Determine the [X, Y] coordinate at the center of the cell enclosing the given text.  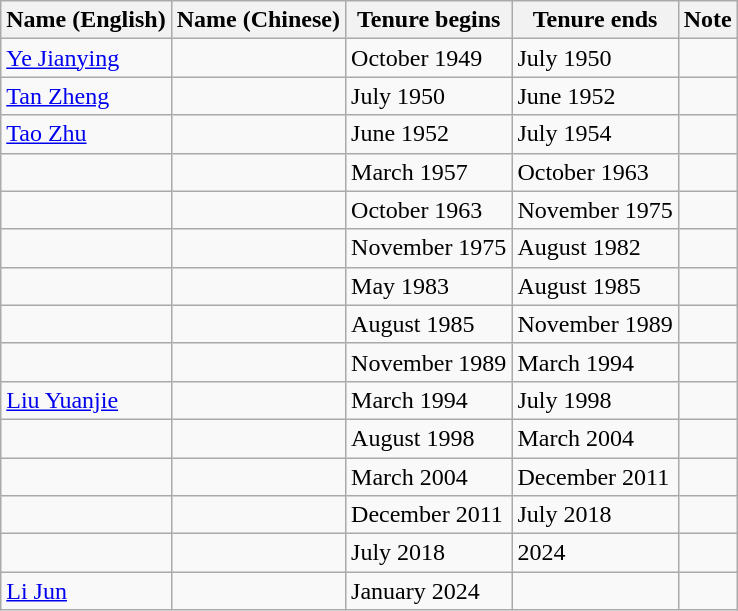
2024 [595, 553]
Name (Chinese) [258, 20]
July 1954 [595, 134]
Tao Zhu [86, 134]
Note [708, 20]
August 1998 [429, 438]
October 1949 [429, 58]
Tenure begins [429, 20]
July 1998 [595, 400]
Tan Zheng [86, 96]
March 1957 [429, 172]
Name (English) [86, 20]
Liu Yuanjie [86, 400]
May 1983 [429, 286]
Tenure ends [595, 20]
August 1982 [595, 248]
January 2024 [429, 591]
Li Jun [86, 591]
Ye Jianying [86, 58]
